Determine the (X, Y) coordinate at the center of the cell enclosing the given text.  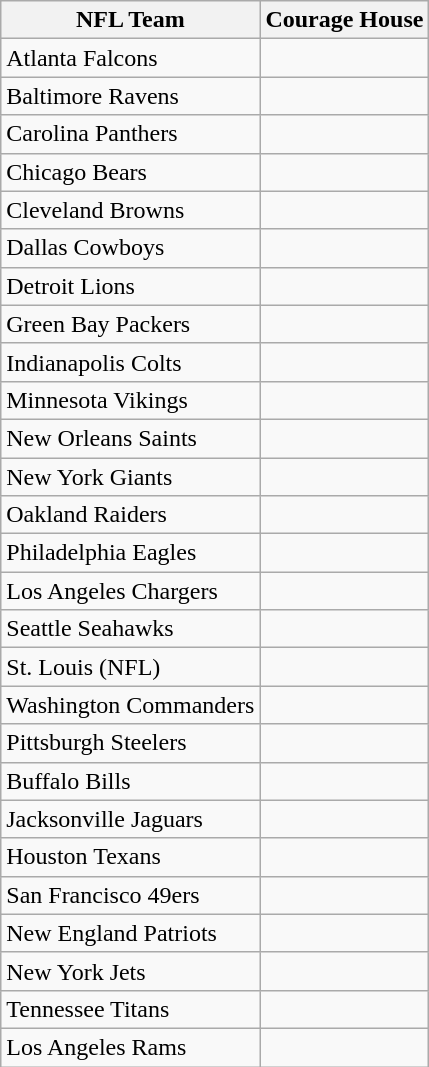
Cleveland Browns (130, 210)
New York Jets (130, 971)
Seattle Seahawks (130, 629)
Los Angeles Chargers (130, 591)
Chicago Bears (130, 172)
Detroit Lions (130, 286)
Houston Texans (130, 857)
Tennessee Titans (130, 1009)
NFL Team (130, 20)
Buffalo Bills (130, 781)
St. Louis (NFL) (130, 667)
Atlanta Falcons (130, 58)
Philadelphia Eagles (130, 553)
Pittsburgh Steelers (130, 743)
Carolina Panthers (130, 134)
Baltimore Ravens (130, 96)
New Orleans Saints (130, 438)
Indianapolis Colts (130, 362)
Minnesota Vikings (130, 400)
Los Angeles Rams (130, 1047)
Dallas Cowboys (130, 248)
New York Giants (130, 477)
Oakland Raiders (130, 515)
New England Patriots (130, 933)
Washington Commanders (130, 705)
Courage House (344, 20)
Jacksonville Jaguars (130, 819)
Green Bay Packers (130, 324)
San Francisco 49ers (130, 895)
